From the cell containing the given text, extract its center point as [x, y] coordinate. 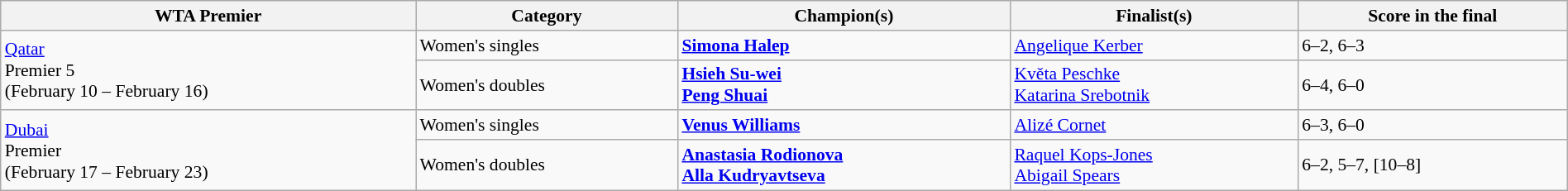
Simona Halep [844, 45]
Alizé Cornet [1154, 126]
Hsieh Su-wei Peng Shuai [844, 84]
6–2, 5–7, [10–8] [1432, 165]
6–2, 6–3 [1432, 45]
Score in the final [1432, 16]
6–4, 6–0 [1432, 84]
Finalist(s) [1154, 16]
QatarPremier 5(February 10 – February 16) [208, 71]
Category [547, 16]
Raquel Kops-Jones Abigail Spears [1154, 165]
DubaiPremier (February 17 – February 23) [208, 150]
Květa Peschke Katarina Srebotnik [1154, 84]
WTA Premier [208, 16]
Angelique Kerber [1154, 45]
Champion(s) [844, 16]
6–3, 6–0 [1432, 126]
Venus Williams [844, 126]
Anastasia Rodionova Alla Kudryavtseva [844, 165]
